Output the [x, y] coordinate of the center of the cell containing the given text.  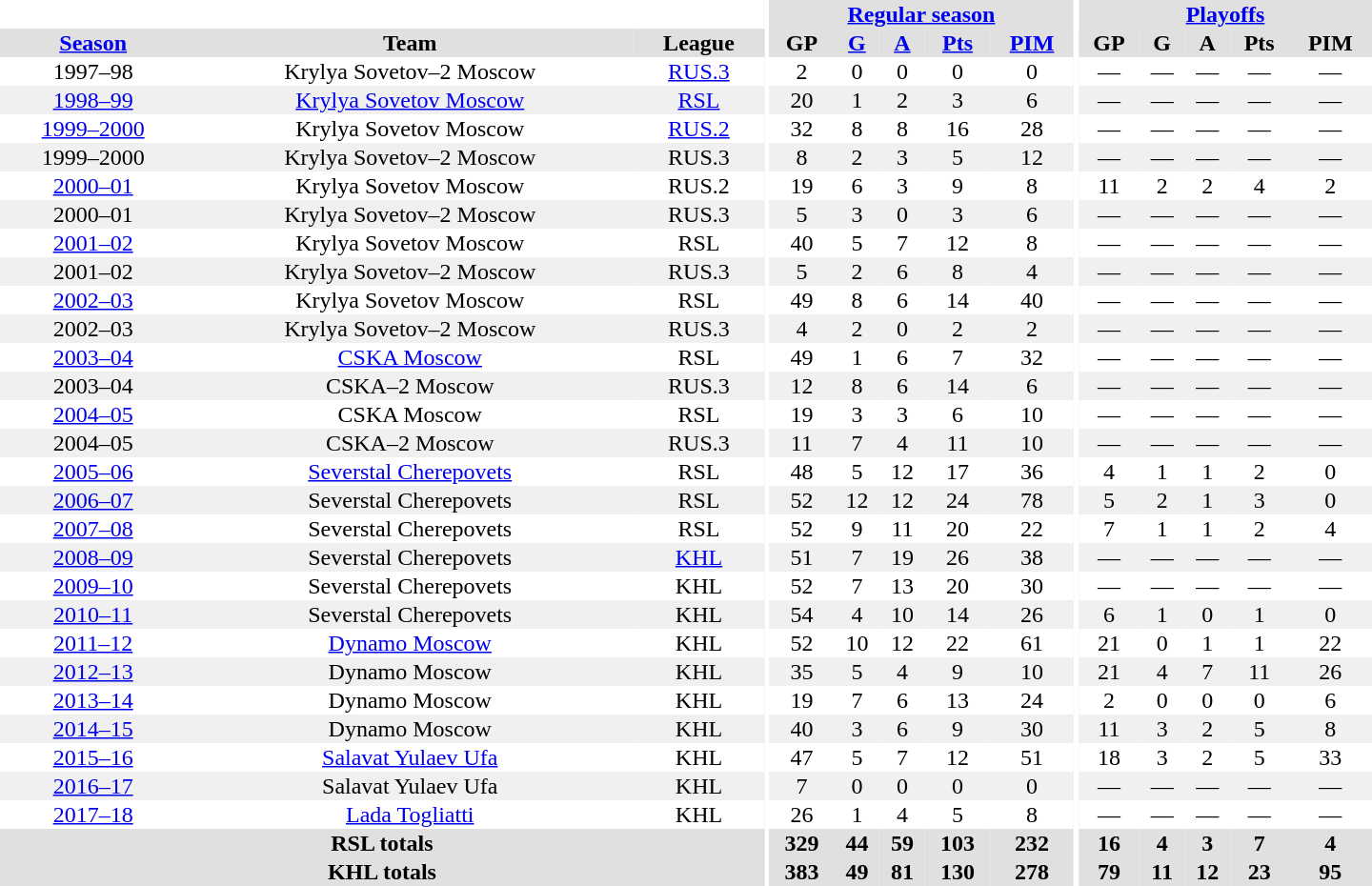
2016–17 [93, 786]
28 [1031, 129]
23 [1260, 872]
2008–09 [93, 557]
47 [802, 757]
2011–12 [93, 643]
2015–16 [93, 757]
61 [1031, 643]
Playoffs [1225, 14]
2014–15 [93, 729]
44 [857, 843]
78 [1031, 500]
2005–06 [93, 472]
103 [958, 843]
2007–08 [93, 529]
79 [1109, 872]
2006–07 [93, 500]
48 [802, 472]
1998–99 [93, 100]
2017–18 [93, 815]
33 [1330, 757]
17 [958, 472]
95 [1330, 872]
League [699, 43]
Season [93, 43]
36 [1031, 472]
232 [1031, 843]
Lada Togliatti [410, 815]
59 [902, 843]
54 [802, 614]
81 [902, 872]
2009–10 [93, 586]
35 [802, 672]
2012–13 [93, 672]
2013–14 [93, 700]
1997–98 [93, 71]
2010–11 [93, 614]
383 [802, 872]
38 [1031, 557]
RSL totals [382, 843]
KHL totals [382, 872]
Team [410, 43]
329 [802, 843]
Regular season [921, 14]
278 [1031, 872]
18 [1109, 757]
130 [958, 872]
